Locate the cell with the specified text and output its (X, Y) center coordinate. 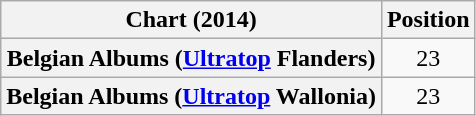
Belgian Albums (Ultratop Wallonia) (192, 96)
Position (428, 20)
Chart (2014) (192, 20)
Belgian Albums (Ultratop Flanders) (192, 58)
